Provide the [x, y] coordinate of the cell's center where the given text is located.  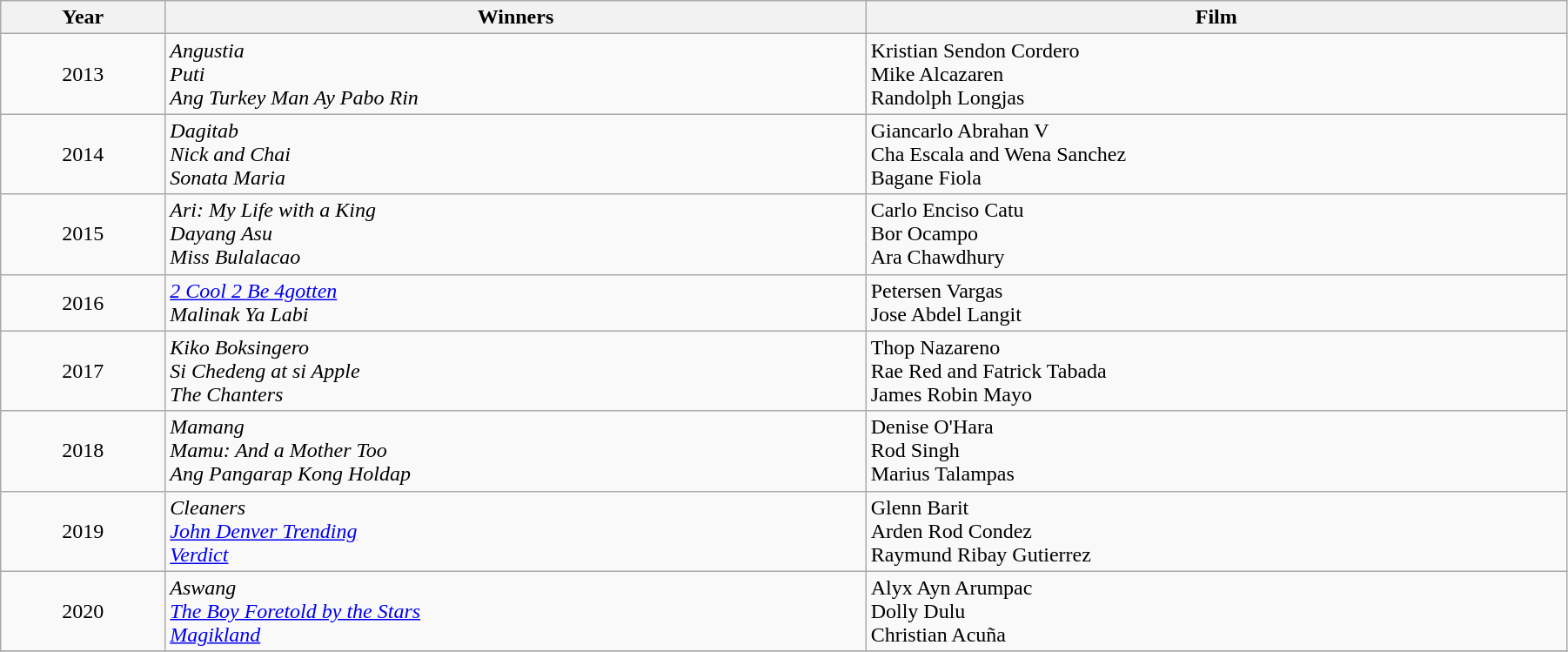
CleanersJohn Denver TrendingVerdict [515, 531]
AngustiaPutiAng Turkey Man Ay Pabo Rin [515, 74]
2020 [84, 611]
Winners [515, 17]
Carlo Enciso CatuBor OcampoAra Chawdhury [1216, 234]
2015 [84, 234]
Film [1216, 17]
Petersen VargasJose Abdel Langit [1216, 303]
2017 [84, 371]
Denise O'HaraRod SinghMarius Talampas [1216, 451]
2013 [84, 74]
Alyx Ayn ArumpacDolly DuluChristian Acuña [1216, 611]
DagitabNick and ChaiSonata Maria [515, 154]
AswangThe Boy Foretold by the StarsMagikland [515, 611]
Kristian Sendon CorderoMike AlcazarenRandolph Longjas [1216, 74]
Thop NazarenoRae Red and Fatrick TabadaJames Robin Mayo [1216, 371]
2019 [84, 531]
Glenn BaritArden Rod CondezRaymund Ribay Gutierrez [1216, 531]
2014 [84, 154]
2016 [84, 303]
Ari: My Life with a KingDayang AsuMiss Bulalacao [515, 234]
2018 [84, 451]
Giancarlo Abrahan VCha Escala and Wena SanchezBagane Fiola [1216, 154]
Year [84, 17]
Kiko BoksingeroSi Chedeng at si AppleThe Chanters [515, 371]
2 Cool 2 Be 4gottenMalinak Ya Labi [515, 303]
MamangMamu: And a Mother TooAng Pangarap Kong Holdap [515, 451]
